Pinpoint the cell where the given text exists, returning its [x, y] midpoint coordinate. 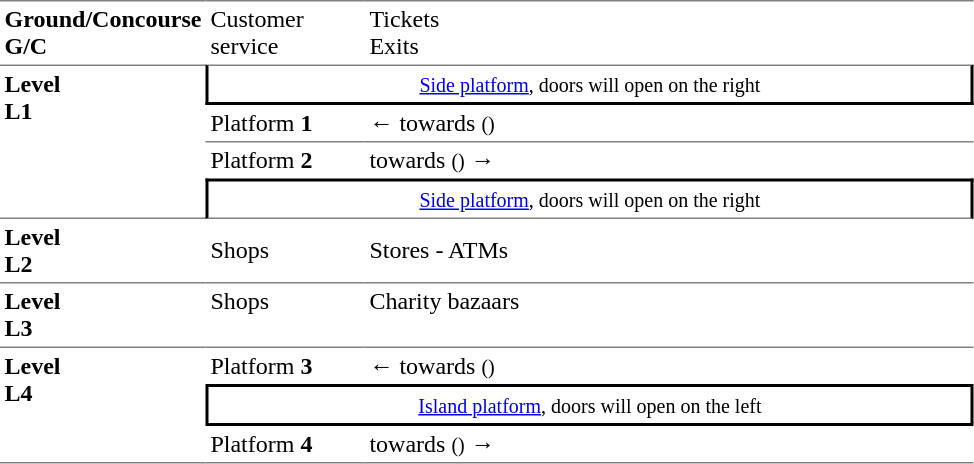
Charity bazaars [670, 315]
LevelL4 [103, 406]
Platform 3 [286, 366]
Stores - ATMs [670, 250]
LevelL2 [103, 250]
Ground/ConcourseG/C [103, 32]
TicketsExits [670, 32]
Island platform, doors will open on the left [590, 405]
Platform 1 [286, 124]
Platform 2 [286, 160]
LevelL3 [103, 315]
LevelL1 [103, 141]
Platform 4 [286, 445]
Customer service [286, 32]
